From the cell containing the given text, extract its center point as (X, Y) coordinate. 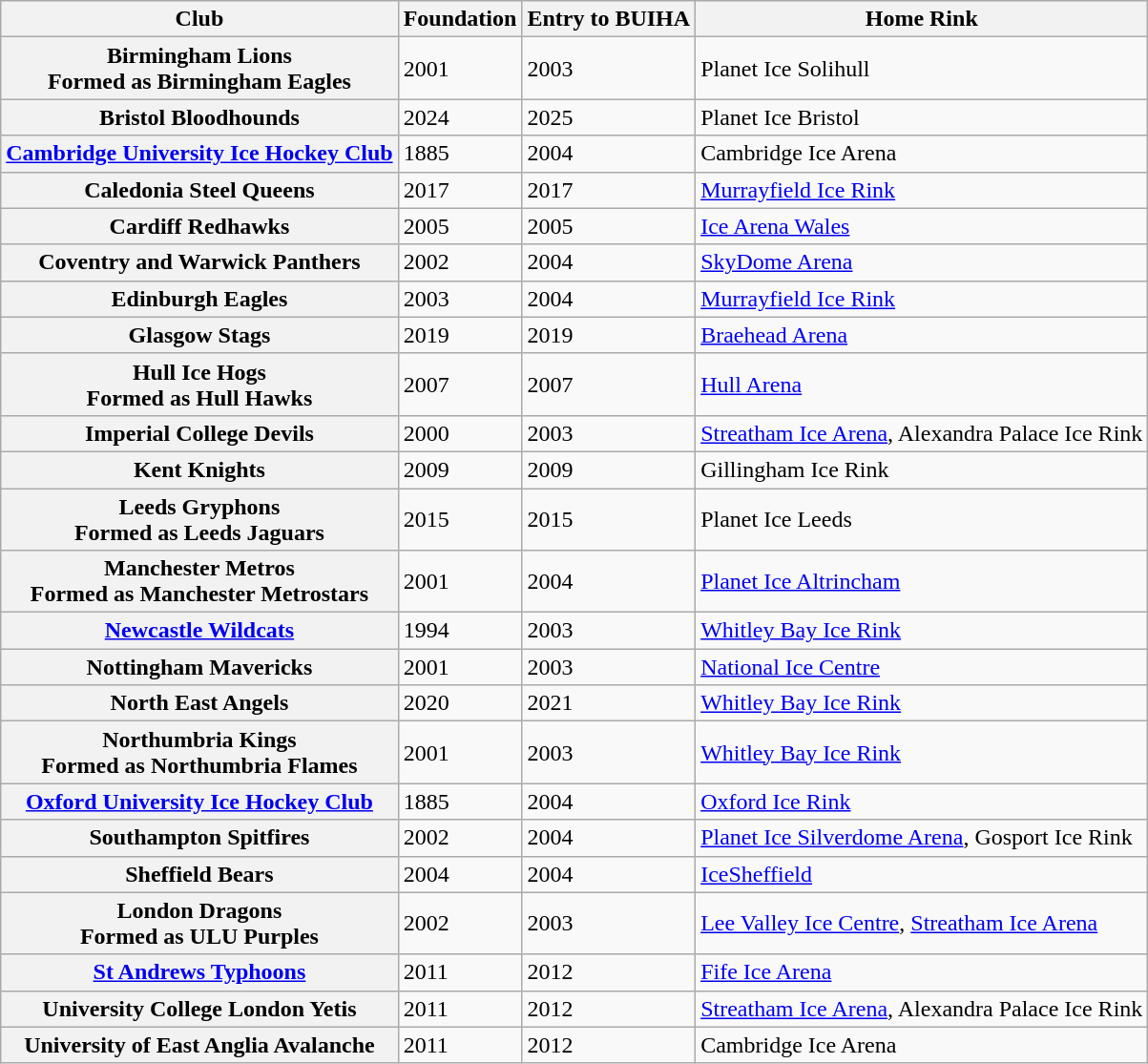
National Ice Centre (922, 667)
Gillingham Ice Rink (922, 469)
Kent Knights (199, 469)
Planet Ice Leeds (922, 519)
Planet Ice Solihull (922, 69)
St Andrews Typhoons (199, 972)
Oxford University Ice Hockey Club (199, 802)
Home Rink (922, 19)
Caledonia Steel Queens (199, 190)
North East Angels (199, 703)
Fife Ice Arena (922, 972)
Manchester MetrosFormed as Manchester Metrostars (199, 582)
University College London Yetis (199, 1009)
London DragonsFormed as ULU Purples (199, 924)
Braehead Arena (922, 335)
Sheffield Bears (199, 874)
Leeds GryphonsFormed as Leeds Jaguars (199, 519)
Planet Ice Silverdome Arena, Gosport Ice Rink (922, 838)
1994 (460, 631)
2025 (609, 117)
Hull Arena (922, 384)
SkyDome Arena (922, 262)
Oxford Ice Rink (922, 802)
Entry to BUIHA (609, 19)
Southampton Spitfires (199, 838)
Coventry and Warwick Panthers (199, 262)
Lee Valley Ice Centre, Streatham Ice Arena (922, 924)
Ice Arena Wales (922, 226)
Glasgow Stags (199, 335)
2000 (460, 433)
University of East Anglia Avalanche (199, 1045)
Club (199, 19)
Bristol Bloodhounds (199, 117)
Nottingham Mavericks (199, 667)
Cambridge University Ice Hockey Club (199, 154)
2024 (460, 117)
Newcastle Wildcats (199, 631)
Edinburgh Eagles (199, 299)
Hull Ice HogsFormed as Hull Hawks (199, 384)
2021 (609, 703)
Northumbria KingsFormed as Northumbria Flames (199, 752)
Birmingham LionsFormed as Birmingham Eagles (199, 69)
2020 (460, 703)
Cardiff Redhawks (199, 226)
Planet Ice Bristol (922, 117)
Planet Ice Altrincham (922, 582)
Imperial College Devils (199, 433)
IceSheffield (922, 874)
Foundation (460, 19)
